Provide the [X, Y] coordinate of the cell's center where the given text is located.  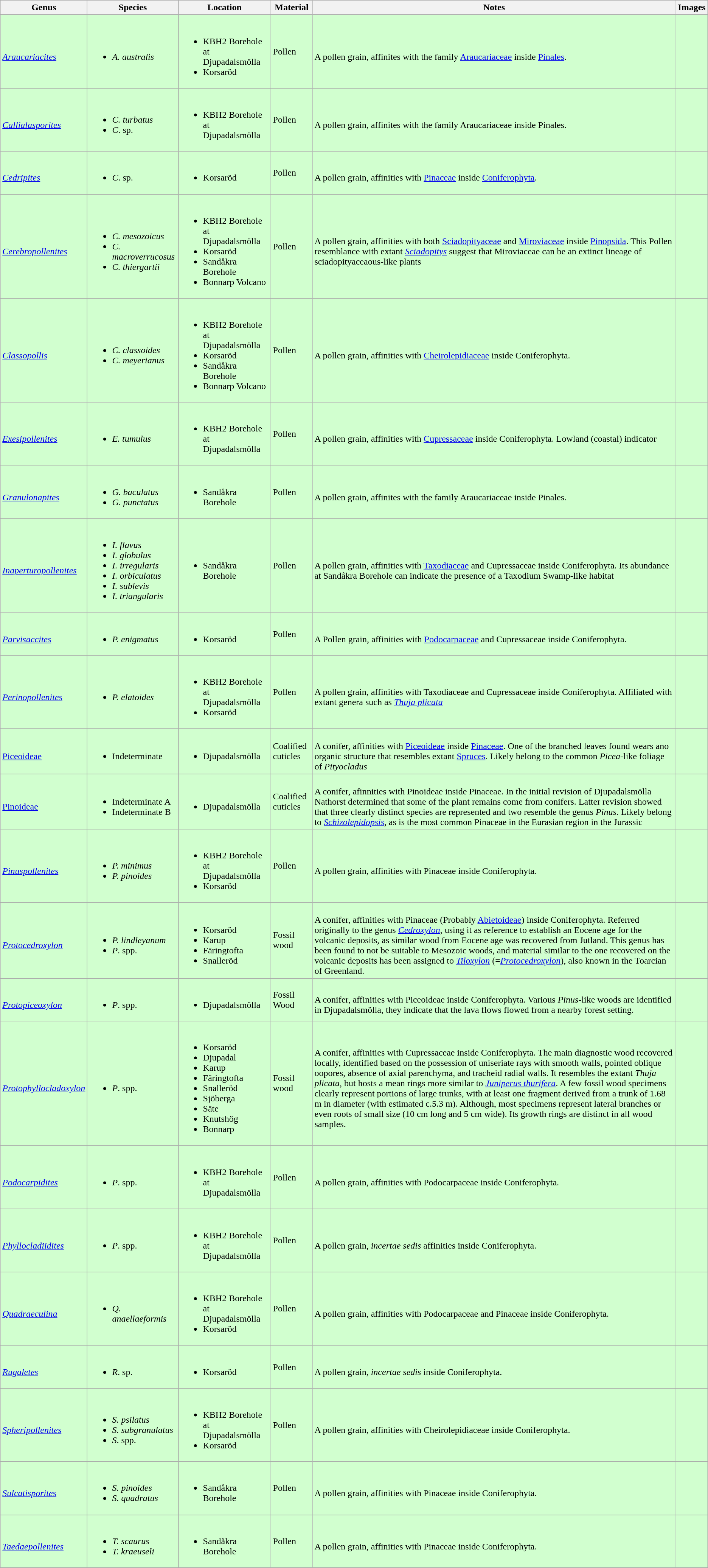
Indeterminate AIndeterminate B [133, 801]
Parvisaccites [44, 634]
Exesipollenites [44, 434]
Images [692, 8]
A pollen grain, affinities with Podocarpaceae inside Coniferophyta. [494, 1177]
A Pollen grain, affinities with Podocarpaceae and Cupressaceae inside Coniferophyta. [494, 634]
Inaperturopollenites [44, 565]
Piceoideae [44, 751]
C. sp. [133, 173]
A pollen grain, affinities with Podocarpaceae and Pinaceae inside Coniferophyta. [494, 1309]
S. pinoidesS. quadratus [133, 1488]
Cedripites [44, 173]
C. turbatusC. sp. [133, 120]
Cerebropollenites [44, 246]
A. australis [133, 51]
Podocarpidites [44, 1177]
Indeterminate [133, 751]
Protopiceoxylon [44, 1000]
P. minimusP. pinoides [133, 866]
Quadraeculina [44, 1309]
Taedaepollenites [44, 1541]
Fossil Wood [292, 1000]
R. sp. [133, 1367]
T. scaurusT. kraeuseli [133, 1541]
Q. anaellaeformis [133, 1309]
P. elatoides [133, 692]
A pollen grain, incertae sedis affinities inside Coniferophyta. [494, 1241]
Callialasporites [44, 120]
Sulcatisporites [44, 1488]
Pinuspollenites [44, 866]
P. lindleyanumP. spp. [133, 940]
Protocedroxylon [44, 940]
KorsarödDjupadalKarupFäringtoftaSnallerödSjöbergaSäteKnutshögBonnarp [225, 1083]
A pollen grain, affinities with Cupressaceae inside Coniferophyta. Lowland (coastal) indicator [494, 434]
Perinopollenites [44, 692]
Granulonapites [44, 492]
Location [225, 8]
Phyllocladiidites [44, 1241]
Notes [494, 8]
Pinoideae [44, 801]
KorsarödKarupFäringtoftaSnalleröd [225, 940]
Genus [44, 8]
I. flavusI. globulusI. irregularisI. orbiculatusI. sublevisI. triangularis [133, 565]
S. psilatusS. subgranulatusS. spp. [133, 1425]
Araucariacites [44, 51]
C. classoidesC. meyerianus [133, 350]
C. mesozoicusC. macroverrucosusC. thiergartii [133, 246]
P. enigmatus [133, 634]
Rugaletes [44, 1367]
Spheripollenites [44, 1425]
E. tumulus [133, 434]
Classopollis [44, 350]
A pollen grain, incertae sedis inside Coniferophyta. [494, 1367]
G. baculatusG. punctatus [133, 492]
Protophyllocladoxylon [44, 1083]
Material [292, 8]
A pollen grain, affinities with Taxodiaceae and Cupressaceae inside Coniferophyta. Affiliated with extant genera such as Thuja plicata [494, 692]
Species [133, 8]
